Return the (X, Y) coordinate for the center point of the cell that contains the specified text.  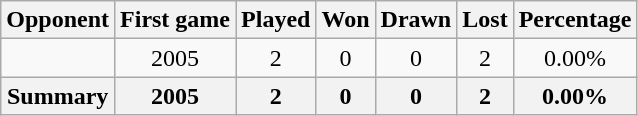
Won (346, 20)
Lost (485, 20)
Percentage (575, 20)
Played (276, 20)
First game (176, 20)
Opponent (58, 20)
Drawn (416, 20)
Summary (58, 96)
